Output the [x, y] coordinate of the center of the cell containing the given text.  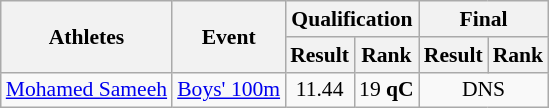
Athletes [86, 36]
Qualification [352, 19]
11.44 [320, 90]
Final [484, 19]
Mohamed Sameeh [86, 90]
DNS [484, 90]
19 qC [386, 90]
Event [228, 36]
Boys' 100m [228, 90]
